Pinpoint the cell where the given text exists, returning its [X, Y] midpoint coordinate. 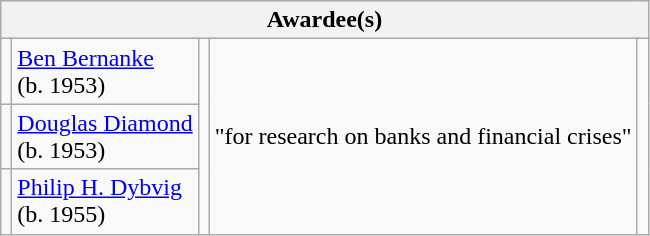
Ben Bernanke(b. 1953) [105, 72]
Awardee(s) [324, 20]
"for research on banks and financial crises" [423, 136]
Philip H. Dybvig(b. 1955) [105, 202]
Douglas Diamond(b. 1953) [105, 136]
